Pinpoint the cell where the given text exists, returning its (x, y) midpoint coordinate. 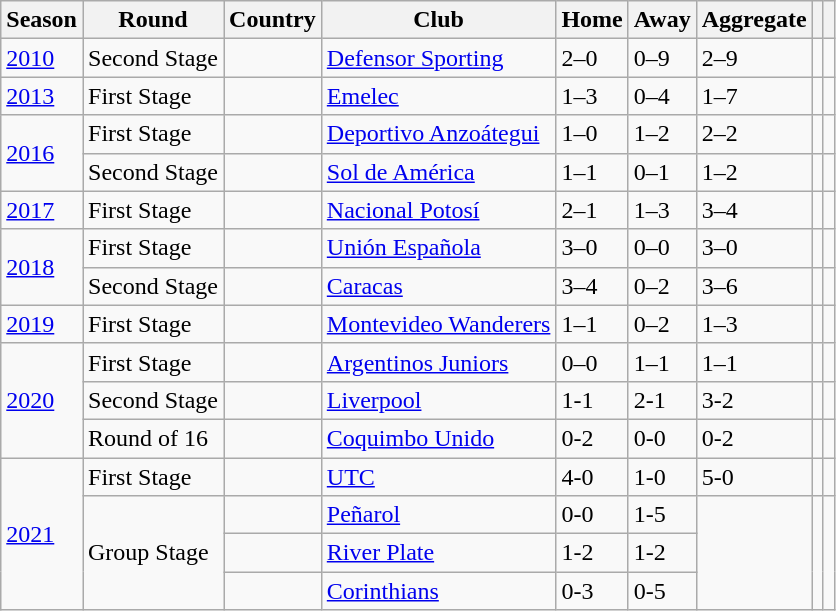
Country (273, 20)
Round (152, 20)
Nacional Potosí (438, 210)
3-2 (754, 400)
Season (42, 20)
2–0 (592, 58)
1–7 (754, 96)
Deportivo Anzoátegui (438, 134)
Peñarol (438, 515)
2-1 (662, 400)
Corinthians (438, 591)
3–6 (754, 286)
0–4 (662, 96)
Group Stage (152, 553)
Home (592, 20)
Caracas (438, 286)
1-1 (592, 400)
2018 (42, 267)
River Plate (438, 553)
4-0 (592, 477)
2016 (42, 153)
0–1 (662, 172)
1-5 (662, 515)
1-0 (662, 477)
0-3 (592, 591)
1–0 (592, 134)
Unión Española (438, 248)
2–9 (754, 58)
2–2 (754, 134)
2010 (42, 58)
5-0 (754, 477)
Coquimbo Unido (438, 438)
Emelec (438, 96)
2013 (42, 96)
Club (438, 20)
Round of 16 (152, 438)
0-5 (662, 591)
2–1 (592, 210)
Argentinos Juniors (438, 362)
2017 (42, 210)
Liverpool (438, 400)
2020 (42, 400)
Away (662, 20)
Defensor Sporting (438, 58)
Montevideo Wanderers (438, 324)
2019 (42, 324)
Aggregate (754, 20)
2021 (42, 534)
UTC (438, 477)
0–9 (662, 58)
Sol de América (438, 172)
